Return (x, y) of the center of cell containing provided text 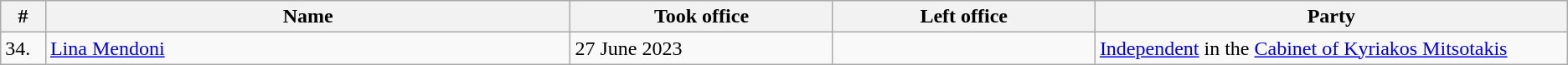
34. (23, 48)
Name (307, 17)
Lina Mendoni (307, 48)
Took office (702, 17)
Independent in the Cabinet of Kyriakos Mitsotakis (1331, 48)
27 June 2023 (702, 48)
Left office (963, 17)
Party (1331, 17)
# (23, 17)
